Scan for the cell matching the given text and deliver its [x, y] coordinate at center. 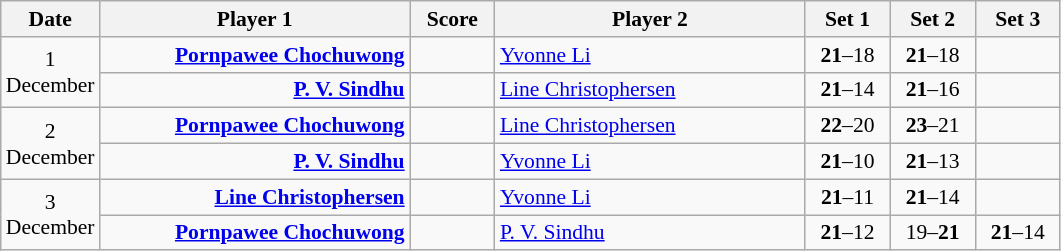
3 December [50, 214]
19–21 [932, 233]
1 December [50, 72]
Set 1 [848, 19]
21–13 [932, 162]
Player 2 [650, 19]
Player 1 [255, 19]
21–16 [932, 90]
Date [50, 19]
2 December [50, 144]
23–21 [932, 126]
22–20 [848, 126]
Set 3 [1018, 19]
21–12 [848, 233]
Set 2 [932, 19]
21–11 [848, 197]
Score [452, 19]
21–10 [848, 162]
